Scan for the cell matching the given text and deliver its (x, y) coordinate at center. 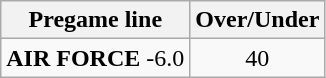
AIR FORCE -6.0 (96, 58)
Over/Under (258, 20)
Pregame line (96, 20)
40 (258, 58)
